Capture the cell that displays the provided text and extract its [X, Y] central coordinate. 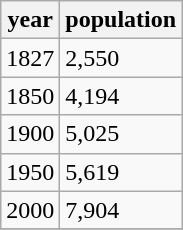
1950 [30, 172]
1900 [30, 134]
year [30, 20]
5,025 [121, 134]
4,194 [121, 96]
1850 [30, 96]
1827 [30, 58]
2000 [30, 210]
7,904 [121, 210]
2,550 [121, 58]
5,619 [121, 172]
population [121, 20]
